Detect which cell encompasses the target text, then output its [X, Y] center coordinate. 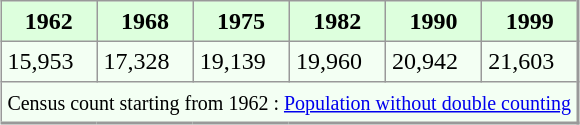
1982 [337, 21]
20,942 [433, 61]
Census count starting from 1962 : Population without double counting [290, 102]
1999 [530, 21]
19,139 [241, 61]
1990 [433, 21]
1962 [49, 21]
17,328 [145, 61]
1968 [145, 21]
1975 [241, 21]
19,960 [337, 61]
15,953 [49, 61]
21,603 [530, 61]
